Scan for the cell matching the given text and deliver its (x, y) coordinate at center. 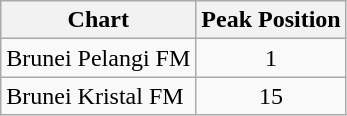
15 (271, 96)
Brunei Kristal FM (98, 96)
1 (271, 58)
Chart (98, 20)
Brunei Pelangi FM (98, 58)
Peak Position (271, 20)
